Return the [X, Y] coordinate for the center point of the cell that contains the specified text.  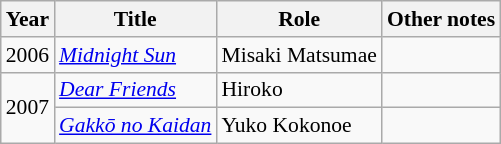
Gakkō no Kaidan [135, 126]
Other notes [441, 19]
Year [28, 19]
Title [135, 19]
2007 [28, 108]
2006 [28, 55]
Midnight Sun [135, 55]
Hiroko [298, 90]
Dear Friends [135, 90]
Yuko Kokonoe [298, 126]
Misaki Matsumae [298, 55]
Role [298, 19]
